Locate the cell with the specified text and output its (X, Y) center coordinate. 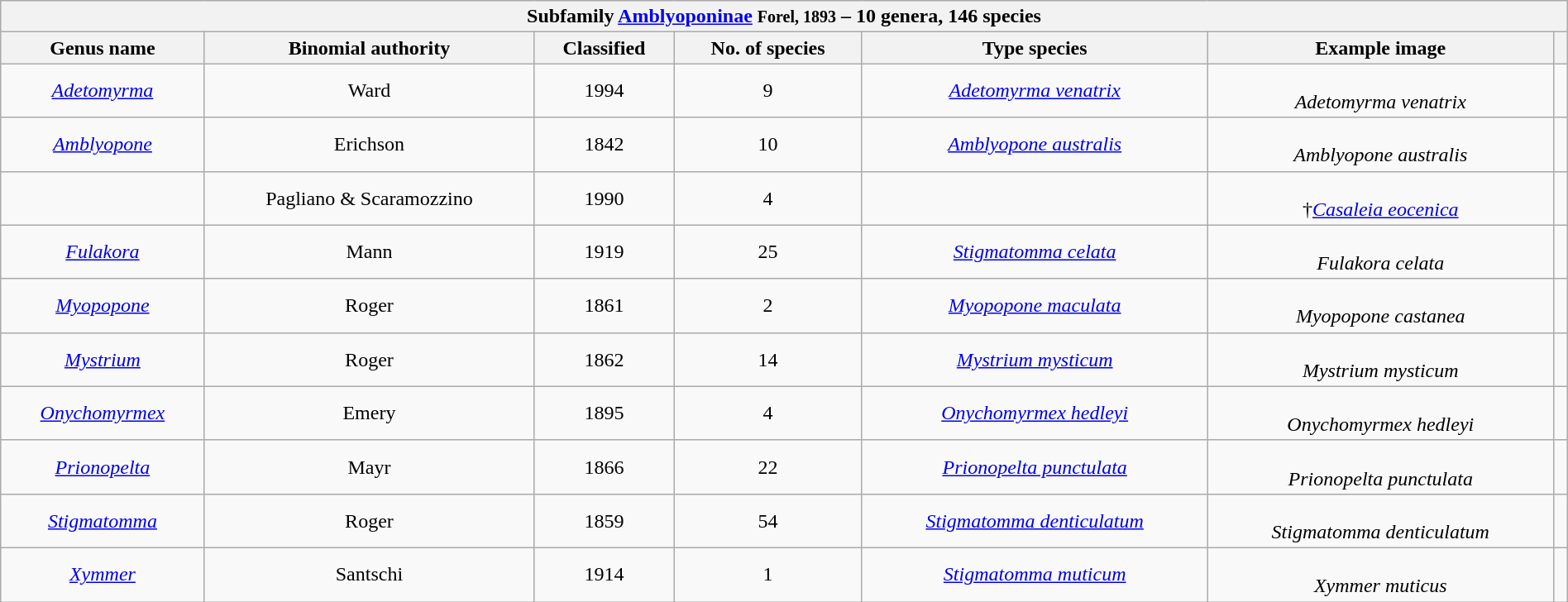
Stigmatomma (103, 521)
Classified (604, 48)
Genus name (103, 48)
Myopopone maculata (1035, 306)
1866 (604, 466)
Subfamily Amblyoponinae Forel, 1893 – 10 genera, 146 species (784, 17)
Binomial authority (369, 48)
1914 (604, 574)
1859 (604, 521)
1990 (604, 198)
Myopopone castanea (1380, 306)
25 (767, 251)
22 (767, 466)
Fulakora celata (1380, 251)
Stigmatomma muticum (1035, 574)
Pagliano & Scaramozzino (369, 198)
Type species (1035, 48)
Mystrium (103, 359)
Santschi (369, 574)
Erichson (369, 144)
†Casaleia eocenica (1380, 198)
Mayr (369, 466)
Onychomyrmex (103, 413)
2 (767, 306)
1895 (604, 413)
No. of species (767, 48)
Example image (1380, 48)
Amblyopone (103, 144)
54 (767, 521)
1862 (604, 359)
Ward (369, 91)
9 (767, 91)
Myopopone (103, 306)
10 (767, 144)
Xymmer muticus (1380, 574)
Prionopelta (103, 466)
14 (767, 359)
1842 (604, 144)
Fulakora (103, 251)
1919 (604, 251)
1 (767, 574)
Mann (369, 251)
1994 (604, 91)
1861 (604, 306)
Stigmatomma celata (1035, 251)
Adetomyrma (103, 91)
Emery (369, 413)
Xymmer (103, 574)
